Return (x, y) of the center of cell containing provided text 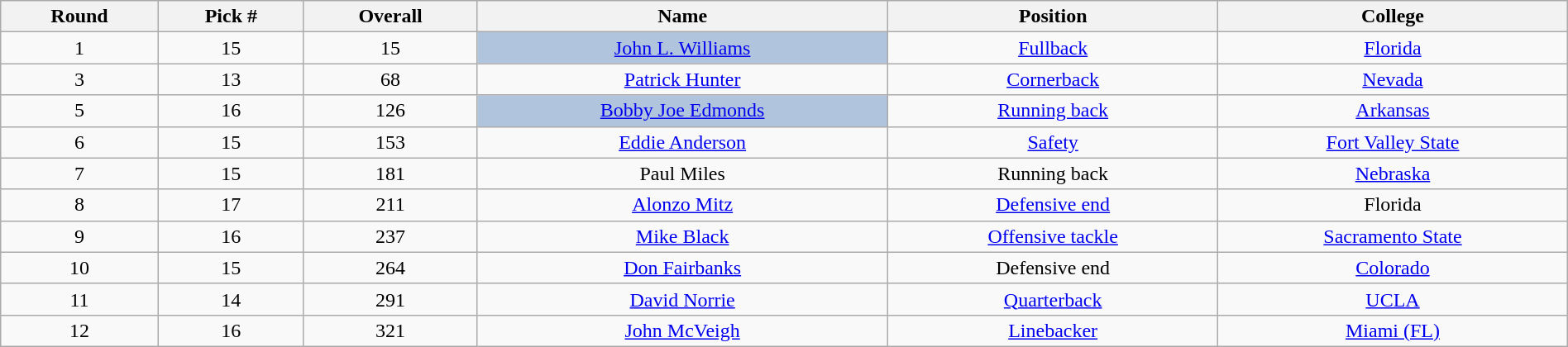
68 (390, 79)
Paul Miles (683, 173)
1 (79, 48)
11 (79, 299)
John McVeigh (683, 330)
Round (79, 17)
Cornerback (1054, 79)
UCLA (1393, 299)
Fort Valley State (1393, 142)
5 (79, 111)
Overall (390, 17)
Name (683, 17)
Alonzo Mitz (683, 205)
12 (79, 330)
291 (390, 299)
Quarterback (1054, 299)
3 (79, 79)
126 (390, 111)
153 (390, 142)
321 (390, 330)
Nebraska (1393, 173)
7 (79, 173)
Sacramento State (1393, 236)
181 (390, 173)
10 (79, 268)
17 (231, 205)
Arkansas (1393, 111)
Pick # (231, 17)
211 (390, 205)
Mike Black (683, 236)
Fullback (1054, 48)
8 (79, 205)
Colorado (1393, 268)
Position (1054, 17)
264 (390, 268)
6 (79, 142)
Nevada (1393, 79)
Offensive tackle (1054, 236)
John L. Williams (683, 48)
14 (231, 299)
Patrick Hunter (683, 79)
Miami (FL) (1393, 330)
13 (231, 79)
237 (390, 236)
College (1393, 17)
9 (79, 236)
Bobby Joe Edmonds (683, 111)
Eddie Anderson (683, 142)
Don Fairbanks (683, 268)
David Norrie (683, 299)
Linebacker (1054, 330)
Safety (1054, 142)
